Scan for the cell matching the given text and deliver its [X, Y] coordinate at center. 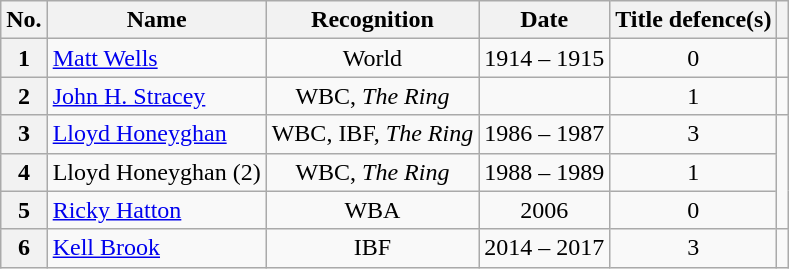
Matt Wells [156, 58]
4 [24, 172]
No. [24, 20]
Date [544, 20]
2006 [544, 210]
Name [156, 20]
Kell Brook [156, 248]
IBF [372, 248]
5 [24, 210]
6 [24, 248]
John H. Stracey [156, 96]
WBC, IBF, The Ring [372, 134]
2 [24, 96]
1914 – 1915 [544, 58]
Ricky Hatton [156, 210]
Lloyd Honeyghan (2) [156, 172]
Lloyd Honeyghan [156, 134]
1988 – 1989 [544, 172]
2014 – 2017 [544, 248]
Recognition [372, 20]
WBA [372, 210]
Title defence(s) [694, 20]
World [372, 58]
1986 – 1987 [544, 134]
